Locate the cell with the specified text and output its (x, y) center coordinate. 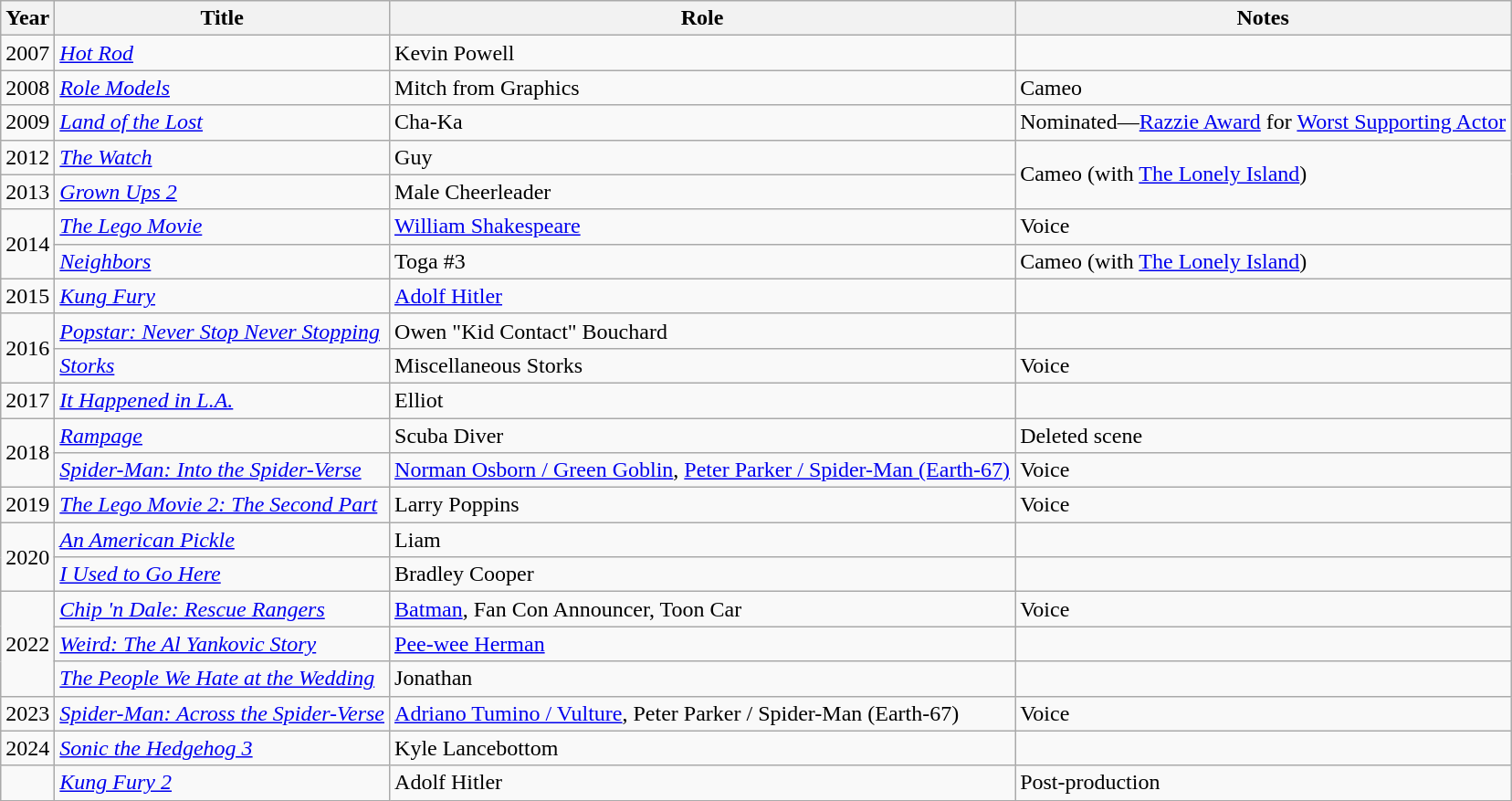
Rampage (223, 436)
Cha-Ka (703, 122)
Kung Fury (223, 296)
Storks (223, 365)
Miscellaneous Storks (703, 365)
2008 (27, 88)
Elliot (703, 400)
Kung Fury 2 (223, 783)
2019 (27, 505)
2007 (27, 53)
Cameo (1264, 88)
2015 (27, 296)
Pee-wee Herman (703, 644)
2020 (27, 557)
Role (703, 18)
2022 (27, 644)
Scuba Diver (703, 436)
The Lego Movie 2: The Second Part (223, 505)
Bradley Cooper (703, 574)
Grown Ups 2 (223, 192)
2013 (27, 192)
Male Cheerleader (703, 192)
Notes (1264, 18)
It Happened in L.A. (223, 400)
Adriano Tumino / Vulture, Peter Parker / Spider-Man (Earth-67) (703, 713)
Post-production (1264, 783)
Toga #3 (703, 261)
Year (27, 18)
Norman Osborn / Green Goblin, Peter Parker / Spider-Man (Earth-67) (703, 470)
Nominated—Razzie Award for Worst Supporting Actor (1264, 122)
An American Pickle (223, 540)
2009 (27, 122)
Jonathan (703, 679)
Guy (703, 157)
Liam (703, 540)
Kyle Lancebottom (703, 748)
Spider-Man: Into the Spider-Verse (223, 470)
I Used to Go Here (223, 574)
Neighbors (223, 261)
Spider-Man: Across the Spider-Verse (223, 713)
Sonic the Hedgehog 3 (223, 748)
Batman, Fan Con Announcer, Toon Car (703, 609)
Owen "Kid Contact" Bouchard (703, 331)
The People We Hate at the Wedding (223, 679)
2018 (27, 453)
2016 (27, 348)
Kevin Powell (703, 53)
Weird: The Al Yankovic Story (223, 644)
2024 (27, 748)
Chip 'n Dale: Rescue Rangers (223, 609)
Deleted scene (1264, 436)
The Lego Movie (223, 227)
The Watch (223, 157)
Hot Rod (223, 53)
Popstar: Never Stop Never Stopping (223, 331)
Larry Poppins (703, 505)
2017 (27, 400)
2023 (27, 713)
Mitch from Graphics (703, 88)
William Shakespeare (703, 227)
Land of the Lost (223, 122)
2014 (27, 244)
2012 (27, 157)
Title (223, 18)
Role Models (223, 88)
